Return [x, y] of the center of cell containing provided text 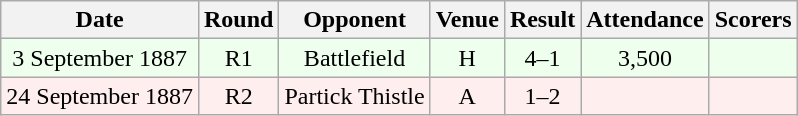
Result [542, 20]
Partick Thistle [354, 96]
Attendance [645, 20]
1–2 [542, 96]
R2 [238, 96]
4–1 [542, 58]
Date [100, 20]
Battlefield [354, 58]
H [467, 58]
Opponent [354, 20]
3,500 [645, 58]
Round [238, 20]
R1 [238, 58]
A [467, 96]
3 September 1887 [100, 58]
24 September 1887 [100, 96]
Scorers [753, 20]
Venue [467, 20]
